Search for the cell housing the specified text and yield its (X, Y) center coordinate. 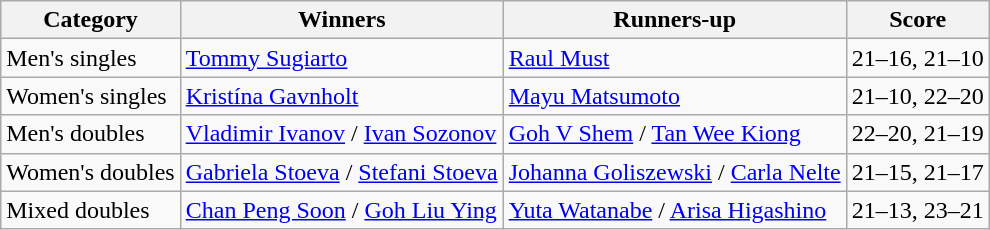
Women's doubles (90, 172)
Men's doubles (90, 134)
Mixed doubles (90, 210)
Runners-up (674, 20)
Vladimir Ivanov / Ivan Sozonov (342, 134)
22–20, 21–19 (918, 134)
Category (90, 20)
21–13, 23–21 (918, 210)
Raul Must (674, 58)
Chan Peng Soon / Goh Liu Ying (342, 210)
Women's singles (90, 96)
Johanna Goliszewski / Carla Nelte (674, 172)
21–15, 21–17 (918, 172)
21–10, 22–20 (918, 96)
Tommy Sugiarto (342, 58)
Winners (342, 20)
Yuta Watanabe / Arisa Higashino (674, 210)
Gabriela Stoeva / Stefani Stoeva (342, 172)
Kristína Gavnholt (342, 96)
Score (918, 20)
Goh V Shem / Tan Wee Kiong (674, 134)
Mayu Matsumoto (674, 96)
21–16, 21–10 (918, 58)
Men's singles (90, 58)
